Pinpoint the cell where the given text exists, returning its (X, Y) midpoint coordinate. 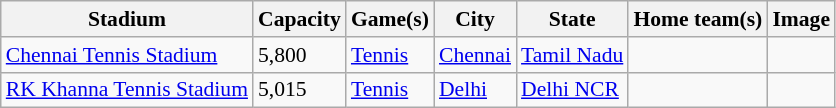
State (572, 19)
5,800 (300, 55)
5,015 (300, 90)
City (475, 19)
Chennai Tennis Stadium (127, 55)
Game(s) (390, 19)
Image (801, 19)
Capacity (300, 19)
RK Khanna Tennis Stadium (127, 90)
Tamil Nadu (572, 55)
Delhi NCR (572, 90)
Chennai (475, 55)
Stadium (127, 19)
Delhi (475, 90)
Home team(s) (698, 19)
